Determine the (X, Y) coordinate at the center of the cell enclosing the given text.  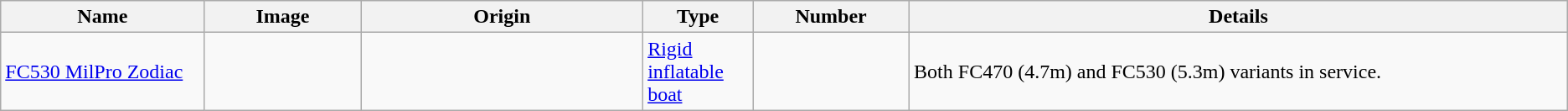
Number (831, 17)
Details (1239, 17)
Both FC470 (4.7m) and FC530 (5.3m) variants in service. (1239, 71)
Origin (503, 17)
Rigid inflatable boat (699, 71)
Image (283, 17)
Name (102, 17)
Type (699, 17)
FC530 MilPro Zodiac (102, 71)
